For the text-containing cell, return its midpoint in [X, Y] coordinate format. 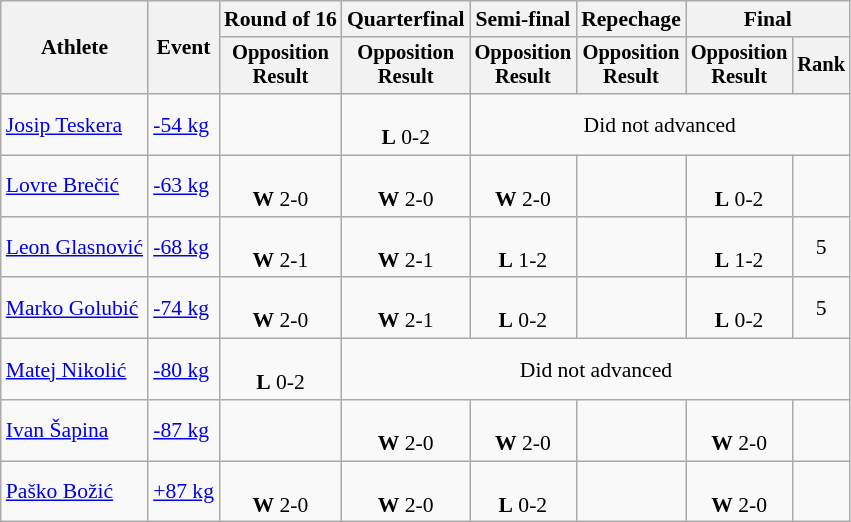
Athlete [74, 48]
Final [768, 19]
Paško Božić [74, 492]
Ivan Šapina [74, 430]
-54 kg [184, 124]
Repechage [631, 19]
-80 kg [184, 370]
Lovre Brečić [74, 186]
Quarterfinal [406, 19]
Semi-final [524, 19]
Josip Teskera [74, 124]
-87 kg [184, 430]
Round of 16 [280, 19]
Leon Glasnović [74, 248]
-63 kg [184, 186]
-74 kg [184, 308]
Matej Nikolić [74, 370]
+87 kg [184, 492]
-68 kg [184, 248]
Marko Golubić [74, 308]
Event [184, 48]
Rank [821, 66]
